Scan for the cell matching the given text and deliver its [x, y] coordinate at center. 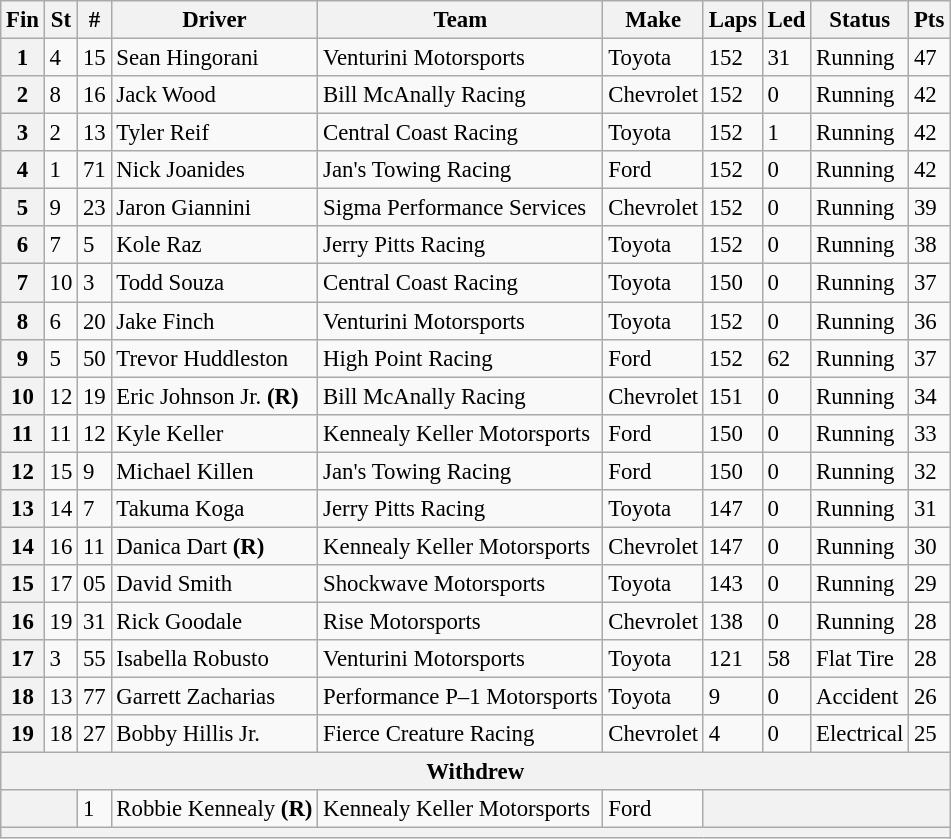
25 [930, 734]
High Point Racing [460, 358]
Shockwave Motorsports [460, 584]
39 [930, 208]
34 [930, 396]
Team [460, 20]
Jaron Giannini [214, 208]
Kole Raz [214, 245]
71 [94, 170]
Tyler Reif [214, 133]
26 [930, 697]
50 [94, 358]
58 [786, 659]
Driver [214, 20]
143 [732, 584]
Rise Motorsports [460, 621]
Pts [930, 20]
Takuma Koga [214, 509]
Electrical [860, 734]
Michael Killen [214, 471]
Jack Wood [214, 95]
138 [732, 621]
Accident [860, 697]
Sean Hingorani [214, 58]
David Smith [214, 584]
23 [94, 208]
151 [732, 396]
33 [930, 433]
Isabella Robusto [214, 659]
Status [860, 20]
62 [786, 358]
77 [94, 697]
Make [653, 20]
Withdrew [476, 772]
Trevor Huddleston [214, 358]
36 [930, 321]
Sigma Performance Services [460, 208]
Eric Johnson Jr. (R) [214, 396]
Robbie Kennealy (R) [214, 809]
Garrett Zacharias [214, 697]
Danica Dart (R) [214, 546]
32 [930, 471]
30 [930, 546]
05 [94, 584]
38 [930, 245]
Bobby Hillis Jr. [214, 734]
Nick Joanides [214, 170]
# [94, 20]
121 [732, 659]
47 [930, 58]
Todd Souza [214, 283]
Kyle Keller [214, 433]
Rick Goodale [214, 621]
Fierce Creature Racing [460, 734]
55 [94, 659]
Jake Finch [214, 321]
27 [94, 734]
St [60, 20]
29 [930, 584]
Fin [23, 20]
Led [786, 20]
Flat Tire [860, 659]
Laps [732, 20]
Performance P–1 Motorsports [460, 697]
20 [94, 321]
